Locate the cell with the specified text and output its [X, Y] center coordinate. 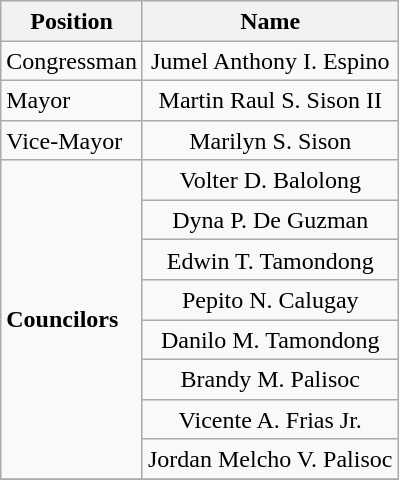
Edwin T. Tamondong [270, 260]
Jumel Anthony I. Espino [270, 61]
Danilo M. Tamondong [270, 340]
Pepito N. Calugay [270, 300]
Vice-Mayor [72, 140]
Name [270, 21]
Mayor [72, 100]
Congressman [72, 61]
Marilyn S. Sison [270, 140]
Position [72, 21]
Martin Raul S. Sison II [270, 100]
Vicente A. Frias Jr. [270, 419]
Brandy M. Palisoc [270, 379]
Volter D. Balolong [270, 180]
Councilors [72, 320]
Dyna P. De Guzman [270, 220]
Jordan Melcho V. Palisoc [270, 459]
